Search for the cell housing the specified text and yield its (X, Y) center coordinate. 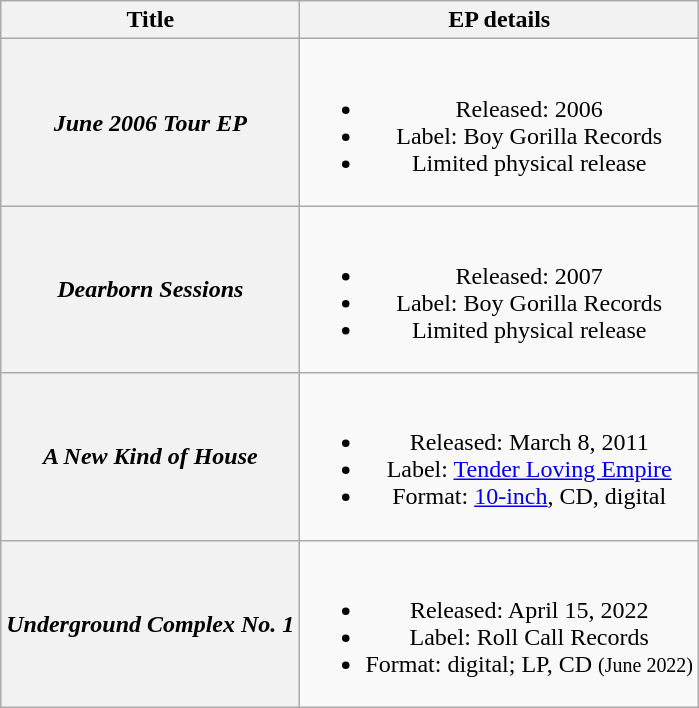
Title (150, 20)
Underground Complex No. 1 (150, 624)
June 2006 Tour EP (150, 122)
Released: March 8, 2011Label: Tender Loving EmpireFormat: 10-inch, CD, digital (500, 456)
Dearborn Sessions (150, 290)
Released: 2006Label: Boy Gorilla RecordsLimited physical release (500, 122)
Released: April 15, 2022Label: Roll Call RecordsFormat: digital; LP, CD (June 2022) (500, 624)
A New Kind of House (150, 456)
Released: 2007Label: Boy Gorilla RecordsLimited physical release (500, 290)
EP details (500, 20)
